Output the [X, Y] coordinate of the center of the cell containing the given text.  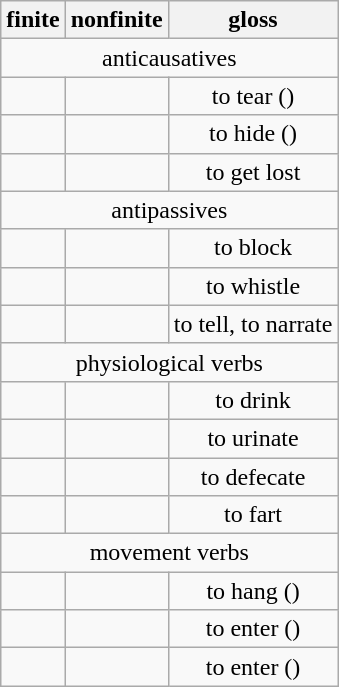
to whistle [253, 286]
to get lost [253, 172]
to block [253, 248]
to tell, to narrate [253, 324]
to drink [253, 400]
antipassives [170, 210]
nonfinite [116, 20]
gloss [253, 20]
to hide () [253, 134]
to fart [253, 515]
to defecate [253, 477]
to urinate [253, 438]
movement verbs [170, 553]
physiological verbs [170, 362]
anticausatives [170, 58]
to tear () [253, 96]
to hang () [253, 591]
finite [33, 20]
